Extract the [x, y] coordinate from the center of the cell holding the provided text.  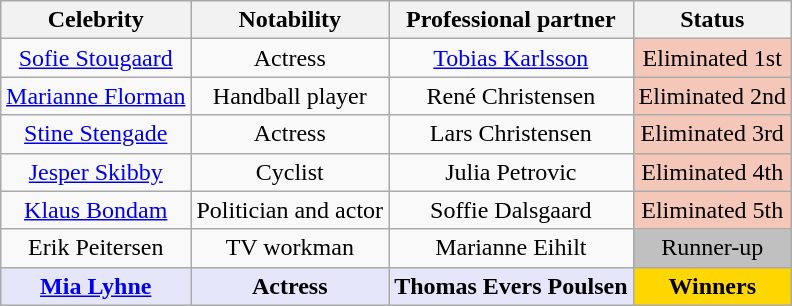
Thomas Evers Poulsen [511, 286]
Status [712, 20]
Lars Christensen [511, 134]
Stine Stengade [96, 134]
Runner-up [712, 248]
Eliminated 4th [712, 172]
Notability [290, 20]
Marianne Eihilt [511, 248]
Cyclist [290, 172]
Politician and actor [290, 210]
Eliminated 3rd [712, 134]
Jesper Skibby [96, 172]
Mia Lyhne [96, 286]
Eliminated 5th [712, 210]
René Christensen [511, 96]
Klaus Bondam [96, 210]
Marianne Florman [96, 96]
TV workman [290, 248]
Eliminated 2nd [712, 96]
Julia Petrovic [511, 172]
Soffie Dalsgaard [511, 210]
Erik Peitersen [96, 248]
Celebrity [96, 20]
Tobias Karlsson [511, 58]
Winners [712, 286]
Sofie Stougaard [96, 58]
Handball player [290, 96]
Professional partner [511, 20]
Eliminated 1st [712, 58]
